Output the [X, Y] coordinate of the center of the cell containing the given text.  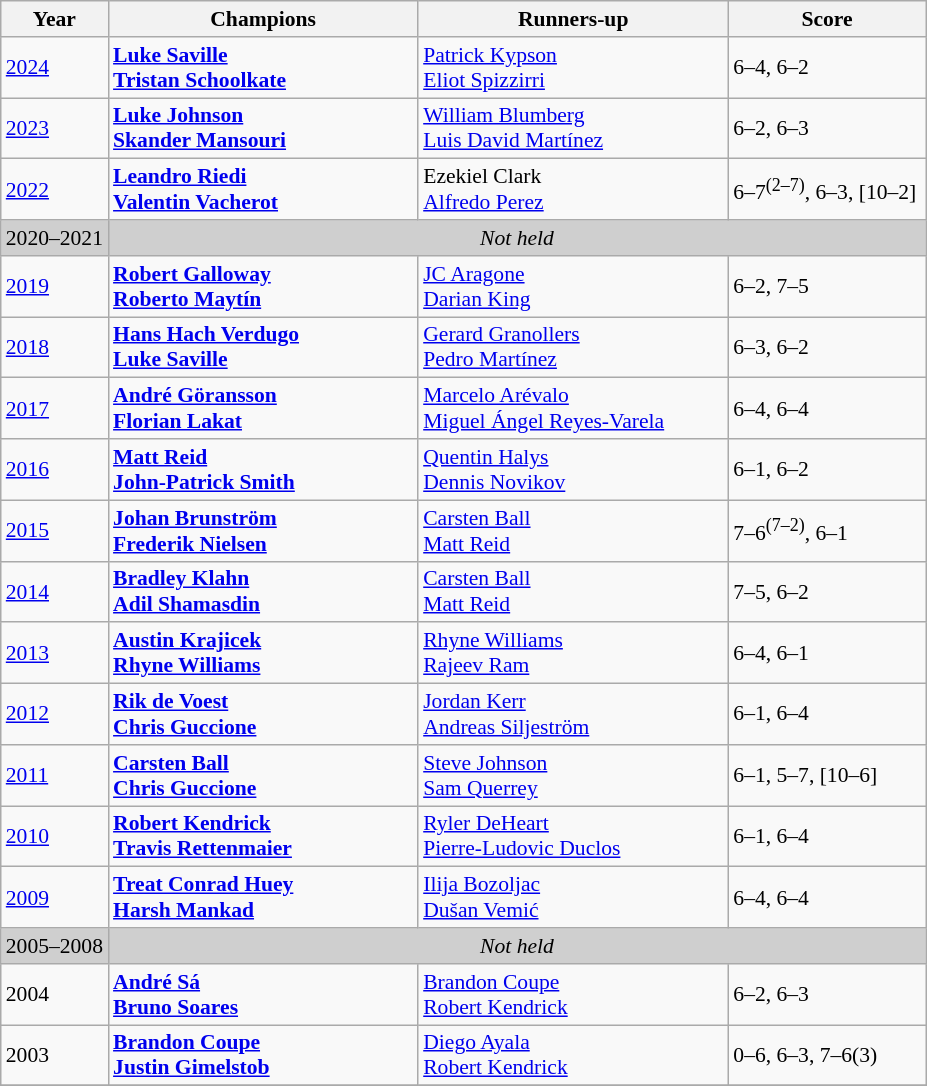
Luke Johnson Skander Mansouri [263, 128]
Patrick Kypson Eliot Spizzirri [573, 68]
Year [54, 19]
2022 [54, 190]
André Göransson Florian Lakat [263, 408]
Treat Conrad Huey Harsh Mankad [263, 898]
Ryler DeHeart Pierre-Ludovic Duclos [573, 836]
Gerard Granollers Pedro Martínez [573, 348]
Runners-up [573, 19]
Ilija Bozoljac Dušan Vemić [573, 898]
2016 [54, 470]
2012 [54, 714]
JC Aragone Darian King [573, 286]
2018 [54, 348]
Robert Kendrick Travis Rettenmaier [263, 836]
Johan Brunström Frederik Nielsen [263, 530]
Carsten Ball Chris Guccione [263, 776]
Matt Reid John-Patrick Smith [263, 470]
William Blumberg Luis David Martínez [573, 128]
2010 [54, 836]
Bradley Klahn Adil Shamasdin [263, 592]
6–4, 6–1 [827, 654]
André Sá Bruno Soares [263, 994]
2015 [54, 530]
7–6(7–2), 6–1 [827, 530]
7–5, 6–2 [827, 592]
Ezekiel Clark Alfredo Perez [573, 190]
Champions [263, 19]
2020–2021 [54, 238]
6–7(2–7), 6–3, [10–2] [827, 190]
Leandro Riedi Valentin Vacherot [263, 190]
6–3, 6–2 [827, 348]
Steve Johnson Sam Querrey [573, 776]
2013 [54, 654]
6–4, 6–2 [827, 68]
6–1, 6–2 [827, 470]
Quentin Halys Dennis Novikov [573, 470]
2024 [54, 68]
2014 [54, 592]
Robert Galloway Roberto Maytín [263, 286]
Jordan Kerr Andreas Siljeström [573, 714]
2017 [54, 408]
Brandon Coupe Robert Kendrick [573, 994]
Hans Hach Verdugo Luke Saville [263, 348]
2011 [54, 776]
2004 [54, 994]
Luke Saville Tristan Schoolkate [263, 68]
Marcelo Arévalo Miguel Ángel Reyes-Varela [573, 408]
6–2, 7–5 [827, 286]
2003 [54, 1056]
Score [827, 19]
2019 [54, 286]
Brandon Coupe Justin Gimelstob [263, 1056]
2023 [54, 128]
Austin Krajicek Rhyne Williams [263, 654]
2009 [54, 898]
0–6, 6–3, 7–6(3) [827, 1056]
6–1, 5–7, [10–6] [827, 776]
2005–2008 [54, 946]
Diego Ayala Robert Kendrick [573, 1056]
Rhyne Williams Rajeev Ram [573, 654]
Rik de Voest Chris Guccione [263, 714]
